Provide the (X, Y) coordinate of the cell's center where the given text is located.  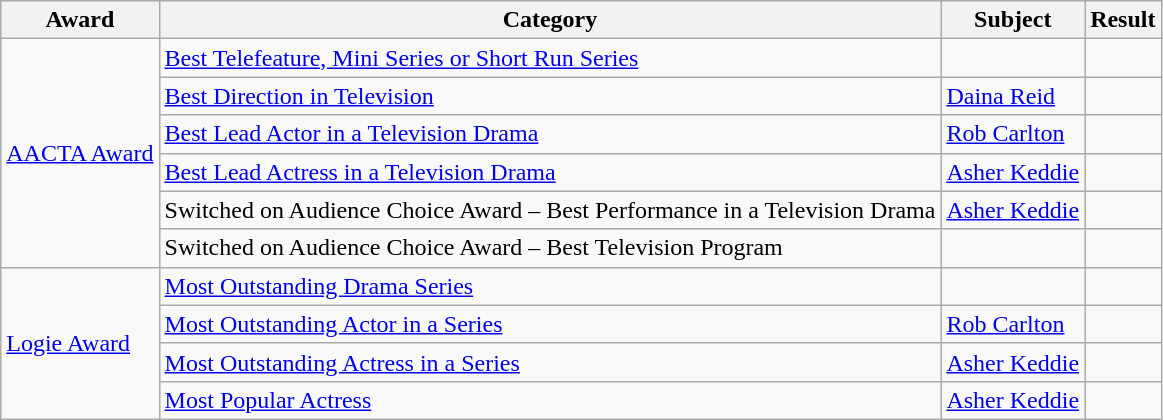
Logie Award (80, 343)
Category (550, 20)
Most Outstanding Actor in a Series (550, 324)
Best Lead Actress in a Television Drama (550, 172)
Most Outstanding Actress in a Series (550, 362)
Result (1123, 20)
Best Telefeature, Mini Series or Short Run Series (550, 58)
Subject (1013, 20)
Award (80, 20)
Switched on Audience Choice Award – Best Television Program (550, 248)
Best Lead Actor in a Television Drama (550, 134)
AACTA Award (80, 153)
Most Popular Actress (550, 400)
Best Direction in Television (550, 96)
Most Outstanding Drama Series (550, 286)
Switched on Audience Choice Award – Best Performance in a Television Drama (550, 210)
Daina Reid (1013, 96)
